Determine the (x, y) coordinate at the center of the cell enclosing the given text.  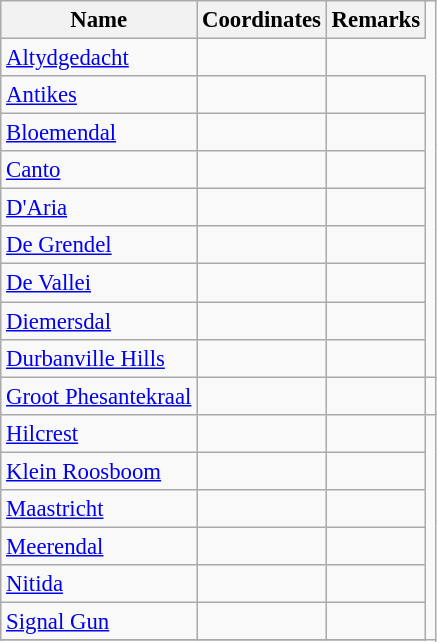
Diemersdal (99, 321)
Canto (99, 170)
Name (99, 20)
D'Aria (99, 208)
Bloemendal (99, 133)
Nitida (99, 584)
Durbanville Hills (99, 358)
Coordinates (262, 20)
Hilcrest (99, 433)
Klein Roosboom (99, 471)
Meerendal (99, 546)
Signal Gun (99, 621)
De Vallei (99, 283)
Altydgedacht (99, 58)
Groot Phesantekraal (99, 396)
Remarks (376, 20)
De Grendel (99, 245)
Antikes (99, 95)
Maastricht (99, 509)
